Return (x, y) of the center of cell containing provided text 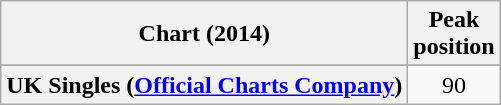
Chart (2014) (204, 34)
Peakposition (454, 34)
UK Singles (Official Charts Company) (204, 85)
90 (454, 85)
